Capture the cell that displays the provided text and extract its (x, y) central coordinate. 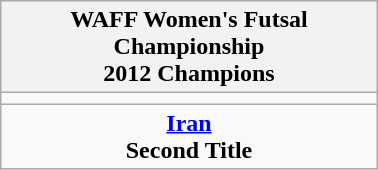
WAFF Women's Futsal Championship 2012 Champions (189, 47)
IranSecond Title (189, 136)
